For the text-containing cell, return its midpoint in (X, Y) coordinate format. 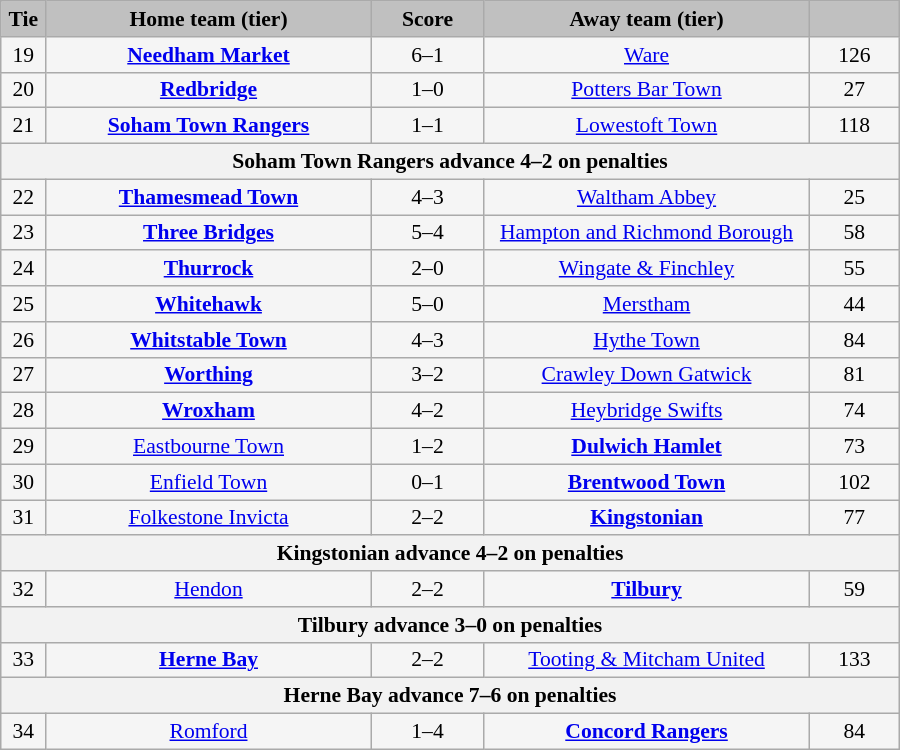
74 (854, 411)
Thamesmead Town (209, 197)
126 (854, 55)
118 (854, 126)
102 (854, 482)
19 (24, 55)
31 (24, 518)
59 (854, 589)
20 (24, 90)
Three Bridges (209, 233)
Score (427, 19)
Hythe Town (647, 340)
26 (24, 340)
Dulwich Hamlet (647, 447)
1–1 (427, 126)
6–1 (427, 55)
44 (854, 304)
Needham Market (209, 55)
Whitehawk (209, 304)
Away team (tier) (647, 19)
Hampton and Richmond Borough (647, 233)
Soham Town Rangers (209, 126)
Folkestone Invicta (209, 518)
Ware (647, 55)
Wingate & Finchley (647, 269)
Wroxham (209, 411)
5–0 (427, 304)
2–0 (427, 269)
Enfield Town (209, 482)
77 (854, 518)
Worthing (209, 375)
29 (24, 447)
32 (24, 589)
Waltham Abbey (647, 197)
Lowestoft Town (647, 126)
55 (854, 269)
28 (24, 411)
Crawley Down Gatwick (647, 375)
133 (854, 660)
Herne Bay advance 7–6 on penalties (450, 696)
Redbridge (209, 90)
Concord Rangers (647, 732)
Potters Bar Town (647, 90)
5–4 (427, 233)
3–2 (427, 375)
Heybridge Swifts (647, 411)
Soham Town Rangers advance 4–2 on penalties (450, 162)
33 (24, 660)
Kingstonian (647, 518)
4–2 (427, 411)
Home team (tier) (209, 19)
81 (854, 375)
1–0 (427, 90)
34 (24, 732)
Herne Bay (209, 660)
Eastbourne Town (209, 447)
30 (24, 482)
23 (24, 233)
Hendon (209, 589)
Thurrock (209, 269)
58 (854, 233)
Tilbury (647, 589)
Tie (24, 19)
Kingstonian advance 4–2 on penalties (450, 554)
73 (854, 447)
Merstham (647, 304)
Tooting & Mitcham United (647, 660)
Whitstable Town (209, 340)
1–2 (427, 447)
Brentwood Town (647, 482)
Tilbury advance 3–0 on penalties (450, 625)
Romford (209, 732)
22 (24, 197)
21 (24, 126)
1–4 (427, 732)
0–1 (427, 482)
24 (24, 269)
